Detect which cell encompasses the target text, then output its [x, y] center coordinate. 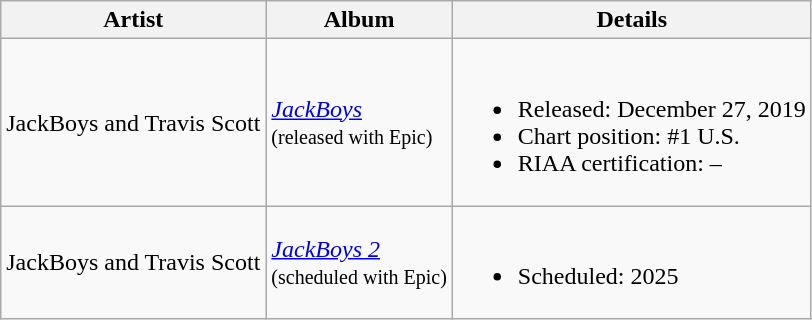
Album [359, 20]
JackBoys(released with Epic) [359, 122]
Artist [134, 20]
Released: December 27, 2019Chart position: #1 U.S.RIAA certification: – [632, 122]
JackBoys 2(scheduled with Epic) [359, 262]
Details [632, 20]
Scheduled: 2025 [632, 262]
